Identify which cell holds the provided text, then report its [x, y] central coordinate. 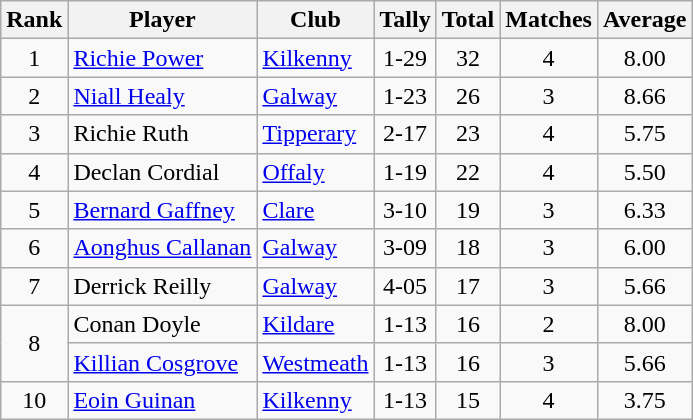
19 [468, 210]
8.66 [644, 96]
Tipperary [316, 134]
Richie Power [162, 58]
Westmeath [316, 362]
3-10 [405, 210]
6.00 [644, 248]
Derrick Reilly [162, 286]
Declan Cordial [162, 172]
Killian Cosgrove [162, 362]
22 [468, 172]
Bernard Gaffney [162, 210]
Rank [34, 20]
1-19 [405, 172]
3-09 [405, 248]
2-17 [405, 134]
32 [468, 58]
6 [34, 248]
1 [34, 58]
26 [468, 96]
5 [34, 210]
Aonghus Callanan [162, 248]
10 [34, 400]
Player [162, 20]
5.75 [644, 134]
8 [34, 343]
Richie Ruth [162, 134]
Tally [405, 20]
Niall Healy [162, 96]
Kildare [316, 324]
4-05 [405, 286]
6.33 [644, 210]
3.75 [644, 400]
Offaly [316, 172]
15 [468, 400]
Club [316, 20]
7 [34, 286]
Total [468, 20]
Average [644, 20]
Conan Doyle [162, 324]
Eoin Guinan [162, 400]
Matches [549, 20]
23 [468, 134]
1-23 [405, 96]
17 [468, 286]
5.50 [644, 172]
18 [468, 248]
Clare [316, 210]
1-29 [405, 58]
